Return the (X, Y) coordinate for the center point of the cell that contains the specified text.  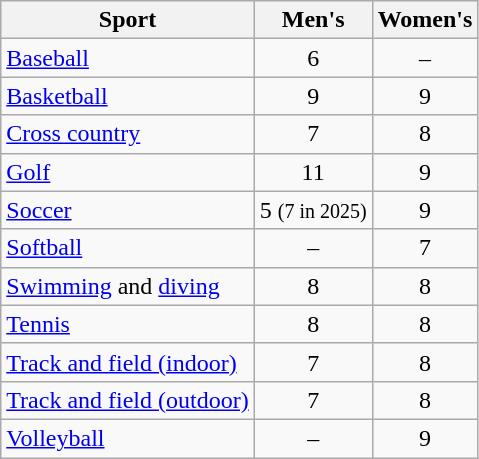
Men's (313, 20)
Golf (128, 172)
Softball (128, 248)
6 (313, 58)
Volleyball (128, 438)
Track and field (indoor) (128, 362)
Cross country (128, 134)
Sport (128, 20)
Baseball (128, 58)
Track and field (outdoor) (128, 400)
Soccer (128, 210)
Swimming and diving (128, 286)
Tennis (128, 324)
Basketball (128, 96)
5 (7 in 2025) (313, 210)
11 (313, 172)
Women's (425, 20)
